Identify which cell holds the provided text, then report its (x, y) central coordinate. 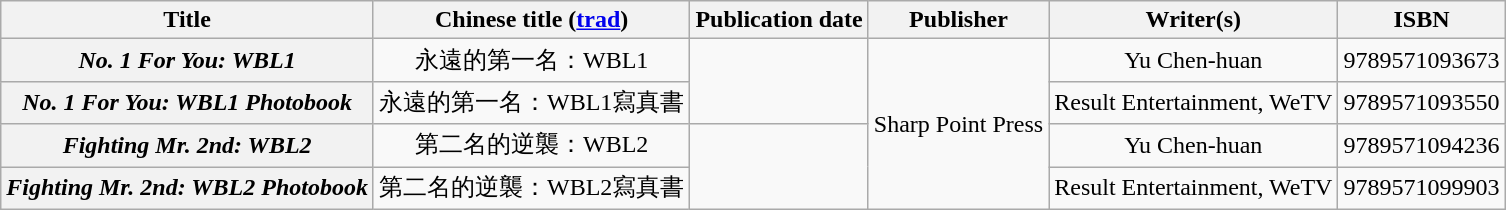
ISBN (1422, 20)
Publication date (779, 20)
9789571093550 (1422, 102)
永遠的第一名：WBL1 (531, 60)
9789571093673 (1422, 60)
Chinese title (trad) (531, 20)
No. 1 For You: WBL1 (188, 60)
9789571094236 (1422, 146)
第二名的逆襲：WBL2寫真書 (531, 188)
永遠的第一名：WBL1寫真書 (531, 102)
Fighting Mr. 2nd: WBL2 Photobook (188, 188)
Title (188, 20)
No. 1 For You: WBL1 Photobook (188, 102)
第二名的逆襲：WBL2 (531, 146)
9789571099903 (1422, 188)
Fighting Mr. 2nd: WBL2 (188, 146)
Sharp Point Press (958, 124)
Writer(s) (1194, 20)
Publisher (958, 20)
